Locate the cell with the specified text and output its [X, Y] center coordinate. 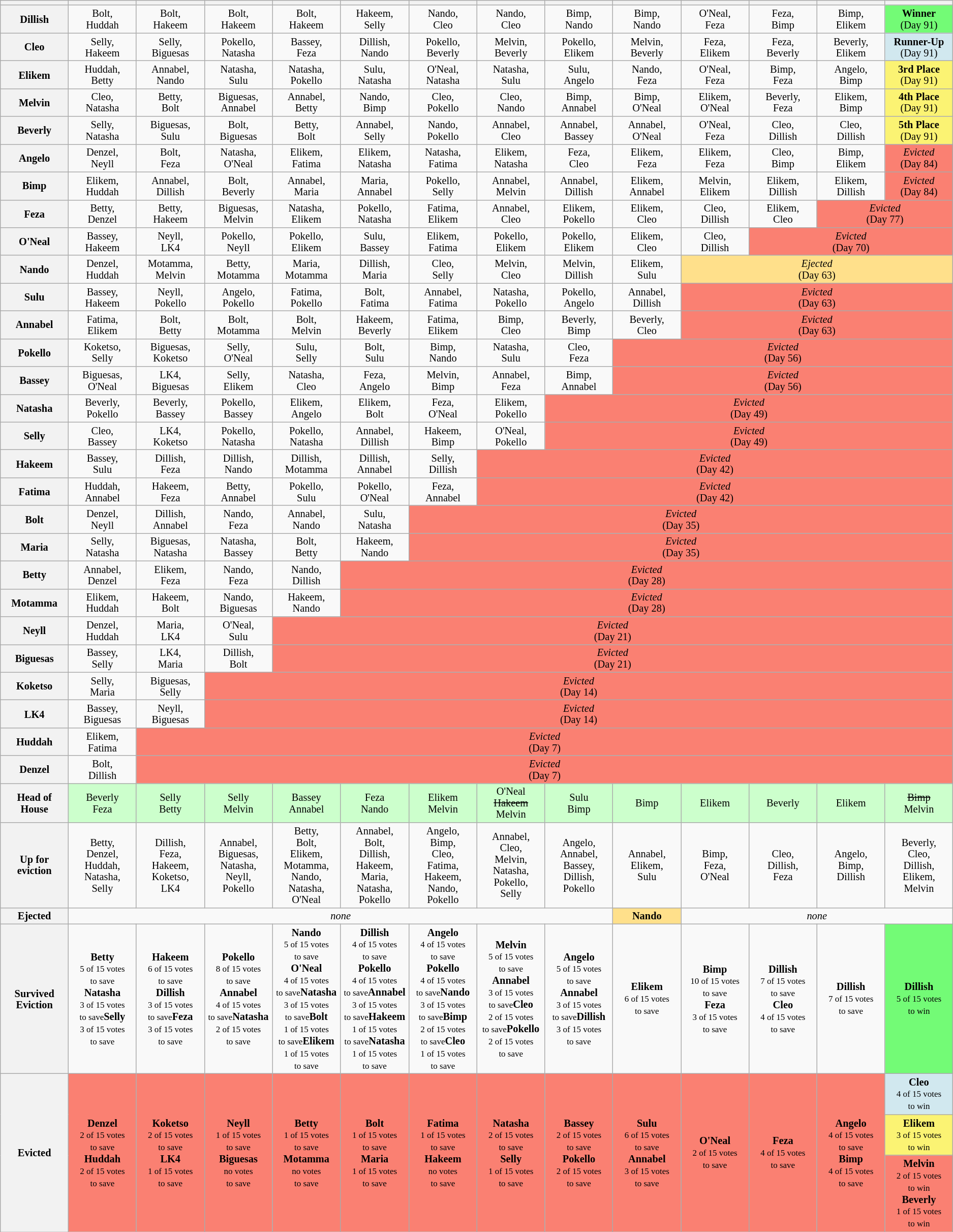
Bimp,Feza,O'Neal [715, 865]
Pokello,Angelo [579, 297]
Selly,Elikem [238, 380]
Betty,Hakeem [170, 214]
Melvin [35, 103]
Biguesas,O'Neal [103, 380]
Up foreviction [35, 865]
Sulu,Angelo [579, 74]
Feza [35, 214]
Feza,Cleo [579, 158]
Bimp10 of 15 votesto saveFeza3 of 15 votesto save [715, 999]
Cleo,Natasha [103, 103]
Koketso [35, 686]
Bimp,O'Neal [647, 103]
Bolt,Biguesas [238, 130]
Bassey,Selly [103, 658]
Sulu [35, 297]
Angelo4 of 15 votesto saveBimp4 of 15 votesto save [851, 1153]
Melvin,Elikem [715, 186]
Fatima1 of 15 votesto saveHakeemno votesto save [443, 1153]
Cleo4 of 15 votesto win [919, 1094]
Angelo5 of 15 votesto saveAnnabel3 of 15 votesto saveDillish3 of 15 votesto save [579, 999]
Cleo,Dillish,Feza [783, 865]
Pokello [35, 353]
Betty,Motamma [238, 269]
Natasha [35, 408]
Melvin,Dillish [579, 269]
Annabel [35, 324]
Angelo4 of 15 votesto savePokello4 of 15 votesto saveNando3 of 15 votesto saveBimp2 of 15 votesto saveCleo1 of 15 votesto save [443, 999]
Biguesas,Sulu [170, 130]
Annabel,Feza [511, 380]
Motamma [35, 603]
Nando,Pokello [443, 130]
Cleo,Selly [443, 269]
Pokello8 of 15 votesto saveAnnabel4 of 15 votesto saveNatasha2 of 15 votesto save [238, 999]
Beverly,Bassey [170, 408]
Selly,O'Neal [238, 353]
Elikem3 of 15 votesto win [919, 1135]
Melvin,Bimp [443, 380]
O'NealHakeemMelvin [511, 802]
O'Neal2 of 15 votesto save [715, 1153]
Annabel,Melvin [511, 186]
Neyll1 of 15 votesto saveBiguesasno votesto save [238, 1153]
Biguesas,Natasha [170, 547]
Cleo,Nando [511, 103]
Head of House [35, 802]
Denzel [35, 770]
Elikem,Angelo [306, 408]
Elikem,Bimp [851, 103]
Elikem,O'Neal [715, 103]
Maria,Motamma [306, 269]
Biguesas,Koketso [170, 353]
Bolt,Motamma [238, 324]
Beverly,Feza [783, 103]
Fatima,Pokello [306, 297]
Beverly,Bimp [579, 324]
LK4,Maria [170, 658]
Bimp,Feza [783, 74]
O'Neal [35, 241]
Selly,Maria [103, 686]
Nando,Biguesas [238, 603]
Dillish,Feza,Hakeem,Koketso,LK4 [170, 865]
Feza,Beverly [783, 47]
Evicted(Day 77) [885, 214]
Selly,Hakeem [103, 47]
Bolt,Melvin [306, 324]
BimpMelvin [919, 802]
Denzel2 of 15 votesto saveHuddah2 of 15 votesto save [103, 1153]
Natasha,Bassey [238, 547]
Annabel,Maria [306, 186]
Dillish7 of 15 votesto save [851, 999]
Neyll,Biguesas [170, 714]
Ejected [35, 916]
Pokello,Beverly [443, 47]
LK4 [35, 714]
Bolt,Huddah [103, 19]
O'Neal,Pokello [511, 436]
Pokello,O'Neal [375, 491]
Annabel,Fatima [443, 297]
Feza,O'Neal [443, 408]
Feza,Annabel [443, 491]
Neyll,LK4 [170, 241]
Natasha,Cleo [306, 380]
Dillish [35, 19]
3rd Place(Day 91) [919, 74]
Bassey [35, 380]
Cleo,Bassey [103, 436]
Dillish,Feza [170, 464]
Hakeem,Beverly [375, 324]
Winner(Day 91) [919, 19]
Natasha2 of 15 votesto saveSelly1 of 15 votesto save [511, 1153]
Annabel,Denzel [103, 575]
BasseyAnnabel [306, 802]
Feza,Angelo [375, 380]
Annabel,Cleo,Melvin,Natasha,Pokello,Selly [511, 865]
LK4,Biguesas [170, 380]
Koketso2 of 15 votesto saveLK41 of 15 votesto save [170, 1153]
Bassey,Feza [306, 47]
Cleo,Bimp [783, 158]
Feza4 of 15 votesto save [783, 1153]
Maria [35, 547]
4th Place(Day 91) [919, 103]
O'Neal,Sulu [238, 630]
Pokello,Bassey [238, 408]
Ejected(Day 63) [817, 269]
Pokello,Neyll [238, 241]
Angelo,Bimp [851, 74]
5th Place(Day 91) [919, 130]
Annabel,Biguesas,Natasha,Neyll,Pokello [238, 865]
Angelo,Bimp,Cleo,Fatima,Hakeem,Nando,Pokello [443, 865]
Hakeem6 of 15 votesto saveDillish3 of 15 votesto saveFeza3 of 15 votesto save [170, 999]
Cleo,Pokello [443, 103]
SellyMelvin [238, 802]
Motamma,Melvin [170, 269]
Betty,Denzel,Huddah,Natasha,Selly [103, 865]
Hakeem,Feza [170, 491]
Annabel,Elikem,Sulu [647, 865]
Natasha,O'Neal [238, 158]
Hakeem,Bimp [443, 436]
Bassey,Biguesas [103, 714]
Sulu,Selly [306, 353]
LK4,Koketso [170, 436]
SellyBetty [170, 802]
Sulu6 of 15 votesto saveAnnabel3 of 15 votesto save [647, 1153]
Betty [35, 575]
Betty,Denzel [103, 214]
Annabel,O'Neal [647, 130]
Cleo,Feza [579, 353]
Bolt,Feza [170, 158]
Dillish,Maria [375, 269]
Annabel,Bassey [579, 130]
SurvivedEviction [35, 999]
Betty1 of 15 votesto saveMotammano votesto save [306, 1153]
Betty,Annabel [238, 491]
Elikem,Bolt [375, 408]
Evicted [35, 1153]
Dillish5 of 15 votesto win [919, 999]
Bolt,Fatima [375, 297]
Sulu,Bassey [375, 241]
Hakeem [35, 464]
Cleo [35, 47]
Feza,Elikem [715, 47]
Biguesas,Melvin [238, 214]
Melvin5 of 15 votesto saveAnnabel3 of 15 votesto saveCleo2 of 15 votesto savePokello2 of 15 votesto save [511, 999]
Evicted(Day 70) [851, 241]
Betty,Bolt,Elikem,Motamma,Nando,Natasha,O'Neal [306, 865]
Selly,Biguesas [170, 47]
Melvin,Cleo [511, 269]
Bolt,Dillish [103, 770]
Dillish7 of 15 votesto saveCleo4 of 15 votesto save [783, 999]
Koketso,Selly [103, 353]
Annabel,Bolt,Dillish,Hakeem,Maria,Natasha,Pokello [375, 865]
Bassey,Sulu [103, 464]
Angelo,Bimp,Dillish [851, 865]
Beverly,Pokello [103, 408]
Beverly,Cleo [647, 324]
Runner-Up(Day 91) [919, 47]
Maria,Annabel [375, 186]
FezaNando [375, 802]
Nando5 of 15 votesto saveO'Neal4 of 15 votesto saveNatasha3 of 15 votesto saveBolt1 of 15 votesto saveElikem1 of 15 votesto save [306, 999]
Dillish,Bolt [238, 658]
Bimp,Cleo [511, 324]
Melvin2 of 15 votesto winBeverly1 of 15 votesto win [919, 1194]
Huddah,Annabel [103, 491]
Huddah [35, 741]
Dillish,Motamma [306, 464]
Biguesas,Selly [170, 686]
Neyll [35, 630]
Bolt1 of 15 votesto saveMaria1 of 15 votesto save [375, 1153]
Beverly,Elikem [851, 47]
Nando,Dillish [306, 575]
Fatima [35, 491]
Natasha,Elikem [306, 214]
Angelo,Pokello [238, 297]
Bolt,Sulu [375, 353]
Bolt [35, 520]
Bolt,Beverly [238, 186]
Beverly,Cleo,Dillish,Elikem,Melvin [919, 865]
Dillish4 of 15 votesto savePokello4 of 15 votesto saveAnnabel3 of 15 votesto saveHakeem1 of 15 votesto saveNatasha1 of 15 votesto save [375, 999]
Angelo [35, 158]
Nando,Bimp [375, 103]
Angelo,Annabel,Bassey,Dillish,Pokello [579, 865]
Feza,Bimp [783, 19]
Neyll,Pokello [170, 297]
Pokello,Sulu [306, 491]
BeverlyFeza [103, 802]
Elikem,Annabel [647, 186]
SuluBimp [579, 802]
Biguesas,Annabel [238, 103]
Betty5 of 15 votesto saveNatasha3 of 15 votesto saveSelly3 of 15 votesto save [103, 999]
Pokello,Selly [443, 186]
Bassey2 of 15 votesto savePokello2 of 15 votesto save [579, 1153]
Elikem6 of 15 votesto save [647, 999]
Selly,Dillish [443, 464]
Biguesas [35, 658]
Maria,LK4 [170, 630]
O'Neal,Natasha [443, 74]
ElikemMelvin [443, 802]
Hakeem,Selly [375, 19]
Hakeem,Bolt [170, 603]
Elikem,Sulu [647, 269]
Natasha,Fatima [443, 158]
Annabel,Selly [375, 130]
Huddah,Betty [103, 74]
Selly [35, 436]
Annabel,Betty [306, 103]
